Detect which cell encompasses the target text, then output its (X, Y) center coordinate. 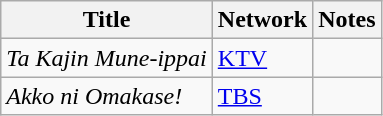
KTV (262, 58)
Title (107, 20)
Ta Kajin Mune-ippai (107, 58)
Network (262, 20)
Akko ni Omakase! (107, 96)
TBS (262, 96)
Notes (347, 20)
